For the text-containing cell, return its midpoint in (x, y) coordinate format. 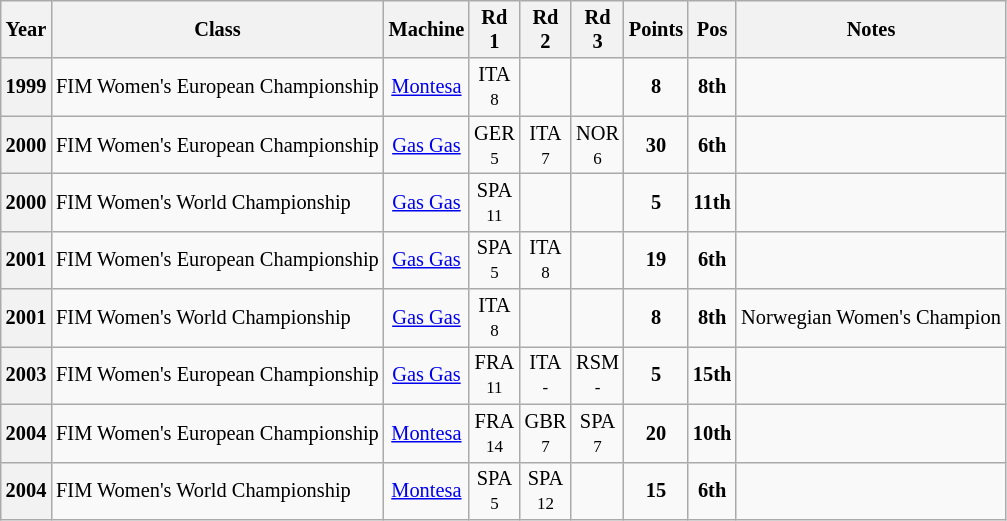
Pos (712, 29)
10th (712, 433)
RSM- (598, 375)
15th (712, 375)
Rd1 (494, 29)
ITA- (546, 375)
FRA14 (494, 433)
SPA7 (598, 433)
Machine (427, 29)
15 (656, 491)
SPA11 (494, 202)
Points (656, 29)
SPA12 (546, 491)
GER5 (494, 145)
Year (26, 29)
Rd3 (598, 29)
30 (656, 145)
Rd2 (546, 29)
1999 (26, 87)
ITA7 (546, 145)
GBR7 (546, 433)
Class (217, 29)
11th (712, 202)
20 (656, 433)
NOR6 (598, 145)
Notes (871, 29)
FRA11 (494, 375)
Norwegian Women's Champion (871, 318)
19 (656, 260)
2003 (26, 375)
